Extract the (x, y) coordinate from the center of the cell holding the provided text.  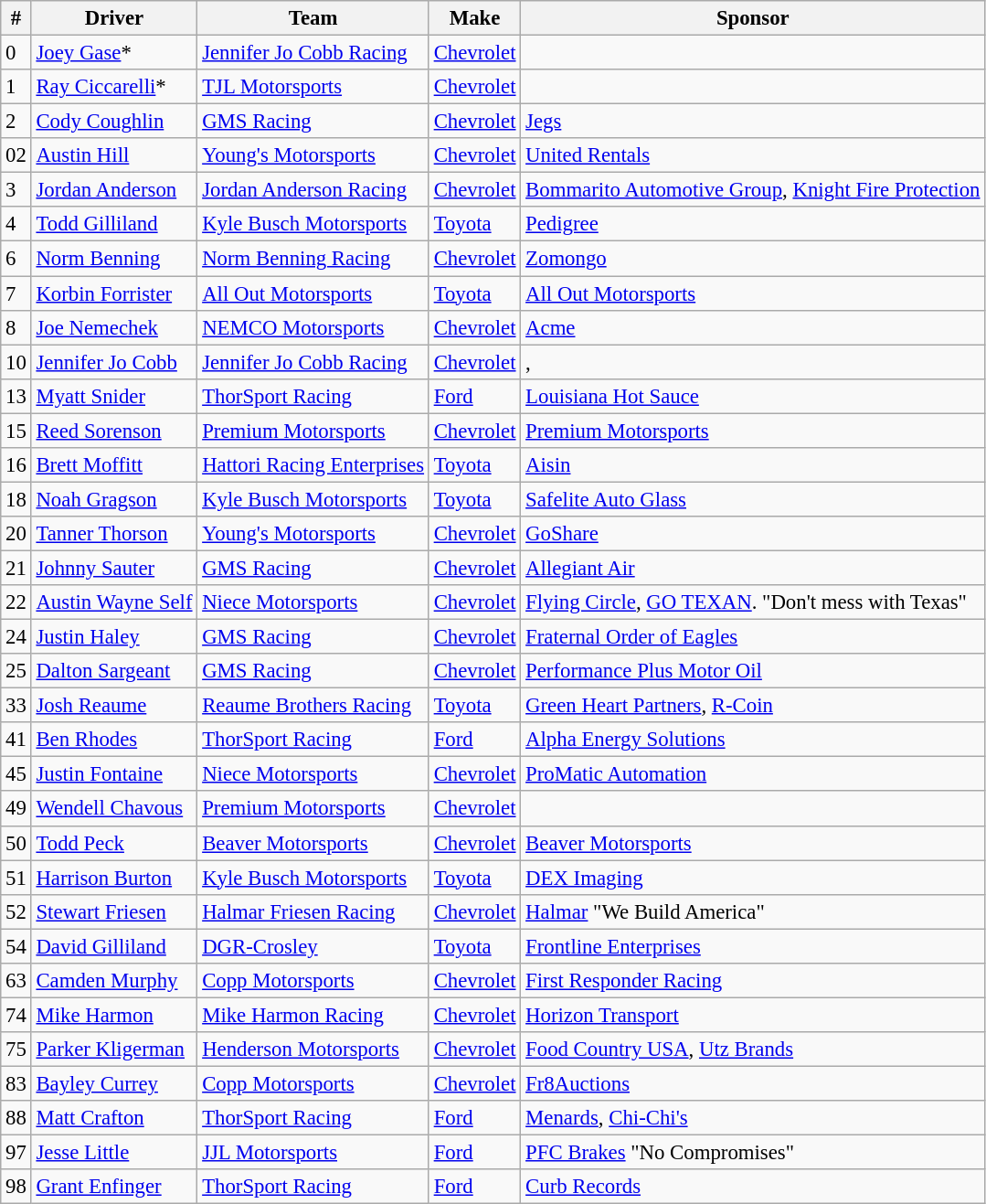
98 (16, 1187)
Reed Sorenson (114, 431)
50 (16, 843)
18 (16, 499)
Bayley Currey (114, 1083)
Jordan Anderson Racing (313, 190)
Frontline Enterprises (753, 946)
Norm Benning Racing (313, 259)
Louisiana Hot Sauce (753, 396)
41 (16, 740)
Jennifer Jo Cobb (114, 362)
1 (16, 87)
Flying Circle, GO TEXAN. "Don't mess with Texas" (753, 602)
Justin Fontaine (114, 774)
02 (16, 155)
8 (16, 327)
Jordan Anderson (114, 190)
Stewart Friesen (114, 911)
Harrison Burton (114, 878)
83 (16, 1083)
Halmar Friesen Racing (313, 911)
3 (16, 190)
Josh Reaume (114, 706)
Sponsor (753, 18)
Curb Records (753, 1187)
Austin Hill (114, 155)
Reaume Brothers Racing (313, 706)
Joe Nemechek (114, 327)
22 (16, 602)
0 (16, 53)
Matt Crafton (114, 1118)
74 (16, 1015)
25 (16, 671)
Jesse Little (114, 1153)
6 (16, 259)
Alpha Energy Solutions (753, 740)
# (16, 18)
Acme (753, 327)
Norm Benning (114, 259)
Brett Moffitt (114, 465)
Wendell Chavous (114, 809)
Mike Harmon (114, 1015)
49 (16, 809)
Justin Haley (114, 637)
NEMCO Motorsports (313, 327)
United Rentals (753, 155)
97 (16, 1153)
Grant Enfinger (114, 1187)
Austin Wayne Self (114, 602)
Joey Gase* (114, 53)
45 (16, 774)
75 (16, 1050)
7 (16, 293)
Dalton Sargeant (114, 671)
Driver (114, 18)
DGR-Crosley (313, 946)
Camden Murphy (114, 981)
33 (16, 706)
Parker Kligerman (114, 1050)
Mike Harmon Racing (313, 1015)
Noah Gragson (114, 499)
David Gilliland (114, 946)
2 (16, 122)
ProMatic Automation (753, 774)
Fraternal Order of Eagles (753, 637)
Horizon Transport (753, 1015)
PFC Brakes "No Compromises" (753, 1153)
Johnny Sauter (114, 568)
21 (16, 568)
Henderson Motorsports (313, 1050)
Aisin (753, 465)
4 (16, 224)
, (753, 362)
Zomongo (753, 259)
16 (16, 465)
15 (16, 431)
Make (474, 18)
Performance Plus Motor Oil (753, 671)
24 (16, 637)
TJL Motorsports (313, 87)
Hattori Racing Enterprises (313, 465)
Korbin Forrister (114, 293)
Jegs (753, 122)
JJL Motorsports (313, 1153)
88 (16, 1118)
Allegiant Air (753, 568)
Green Heart Partners, R-Coin (753, 706)
Ray Ciccarelli* (114, 87)
Safelite Auto Glass (753, 499)
First Responder Racing (753, 981)
Menards, Chi-Chi's (753, 1118)
Bommarito Automotive Group, Knight Fire Protection (753, 190)
Todd Gilliland (114, 224)
Food Country USA, Utz Brands (753, 1050)
54 (16, 946)
51 (16, 878)
Myatt Snider (114, 396)
Cody Coughlin (114, 122)
Pedigree (753, 224)
Team (313, 18)
DEX Imaging (753, 878)
Halmar "We Build America" (753, 911)
63 (16, 981)
Todd Peck (114, 843)
GoShare (753, 534)
10 (16, 362)
20 (16, 534)
Fr8Auctions (753, 1083)
13 (16, 396)
Tanner Thorson (114, 534)
52 (16, 911)
Ben Rhodes (114, 740)
